Return [X, Y] of the center of cell containing provided text 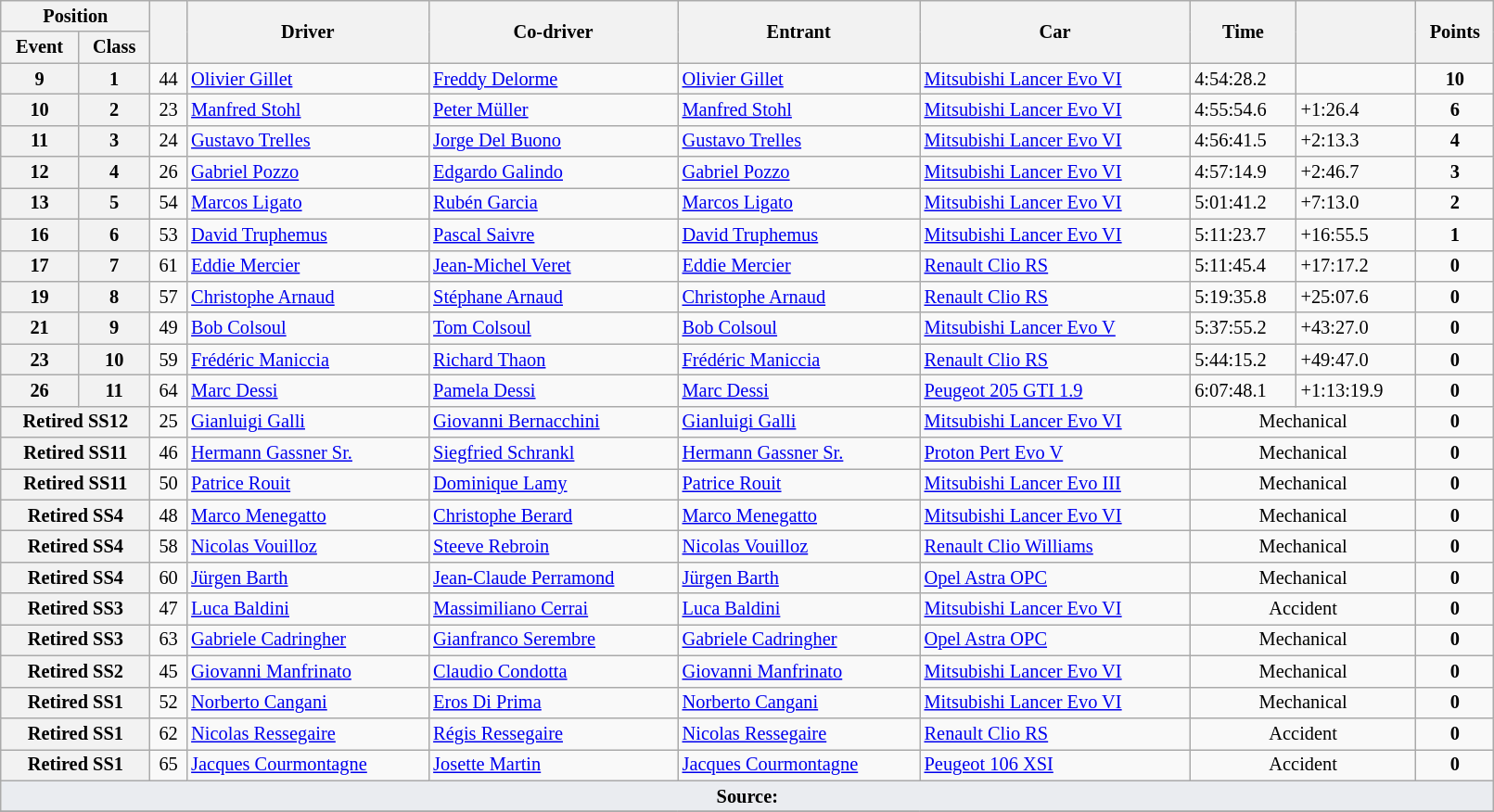
Proton Pert Evo V [1055, 453]
61 [169, 266]
63 [169, 640]
Position [76, 16]
62 [169, 733]
12 [40, 172]
59 [169, 360]
44 [169, 79]
Time [1243, 32]
Pamela Dessi [553, 390]
Driver [308, 32]
+2:13.3 [1356, 141]
Gianfranco Serembre [553, 640]
Dominique Lamy [553, 484]
+1:26.4 [1356, 109]
45 [169, 671]
5:44:15.2 [1243, 360]
49 [169, 328]
Rubén Garcia [553, 203]
5:11:23.7 [1243, 235]
Class [114, 47]
Retired SS12 [76, 422]
Mitsubishi Lancer Evo III [1055, 484]
+7:13.0 [1356, 203]
52 [169, 703]
Co-driver [553, 32]
Car [1055, 32]
Giovanni Bernacchini [553, 422]
+2:46.7 [1356, 172]
5:19:35.8 [1243, 297]
Eros Di Prima [553, 703]
Source: [747, 796]
Peugeot 205 GTI 1.9 [1055, 390]
60 [169, 577]
46 [169, 453]
5:11:45.4 [1243, 266]
65 [169, 765]
53 [169, 235]
Points [1455, 32]
Massimiliano Cerrai [553, 609]
13 [40, 203]
Freddy Delorme [553, 79]
Stéphane Arnaud [553, 297]
Entrant [799, 32]
4:55:54.6 [1243, 109]
21 [40, 328]
Jorge Del Buono [553, 141]
Pascal Saivre [553, 235]
19 [40, 297]
Régis Ressegaire [553, 733]
Jean-Claude Perramond [553, 577]
6:07:48.1 [1243, 390]
24 [169, 141]
25 [169, 422]
+25:07.6 [1356, 297]
7 [114, 266]
Peter Müller [553, 109]
+17:17.2 [1356, 266]
Mitsubishi Lancer Evo V [1055, 328]
Peugeot 106 XSI [1055, 765]
Richard Thaon [553, 360]
8 [114, 297]
17 [40, 266]
+49:47.0 [1356, 360]
4:57:14.9 [1243, 172]
16 [40, 235]
4:56:41.5 [1243, 141]
+43:27.0 [1356, 328]
+16:55.5 [1356, 235]
Josette Martin [553, 765]
Jean-Michel Veret [553, 266]
Claudio Condotta [553, 671]
+1:13:19.9 [1356, 390]
54 [169, 203]
Steeve Rebroin [553, 546]
5:01:41.2 [1243, 203]
57 [169, 297]
48 [169, 515]
64 [169, 390]
Christophe Berard [553, 515]
58 [169, 546]
4:54:28.2 [1243, 79]
Edgardo Galindo [553, 172]
Event [40, 47]
50 [169, 484]
5:37:55.2 [1243, 328]
Siegfried Schrankl [553, 453]
Tom Colsoul [553, 328]
47 [169, 609]
Renault Clio Williams [1055, 546]
Retired SS2 [76, 671]
5 [114, 203]
